Extract the [X, Y] coordinate from the center of the cell holding the provided text.  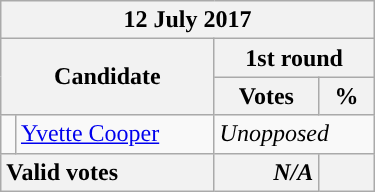
Candidate [108, 77]
% [347, 96]
Unopposed [294, 134]
Yvette Cooper [114, 134]
12 July 2017 [188, 20]
1st round [294, 58]
Valid votes [108, 172]
Votes [266, 96]
N/A [266, 172]
